Output the [x, y] coordinate of the center of the cell containing the given text.  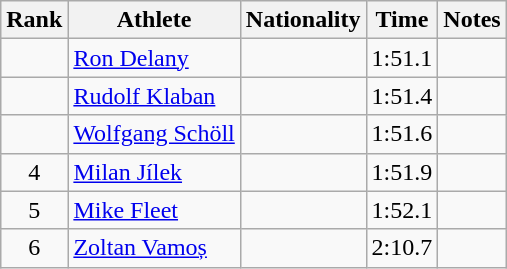
6 [34, 248]
Rudolf Klaban [154, 96]
1:51.1 [402, 58]
Rank [34, 20]
1:52.1 [402, 210]
5 [34, 210]
Nationality [303, 20]
Milan Jílek [154, 172]
1:51.6 [402, 134]
1:51.9 [402, 172]
1:51.4 [402, 96]
Ron Delany [154, 58]
Mike Fleet [154, 210]
2:10.7 [402, 248]
4 [34, 172]
Zoltan Vamoș [154, 248]
Notes [472, 20]
Wolfgang Schöll [154, 134]
Time [402, 20]
Athlete [154, 20]
